Detect which cell encompasses the target text, then output its (x, y) center coordinate. 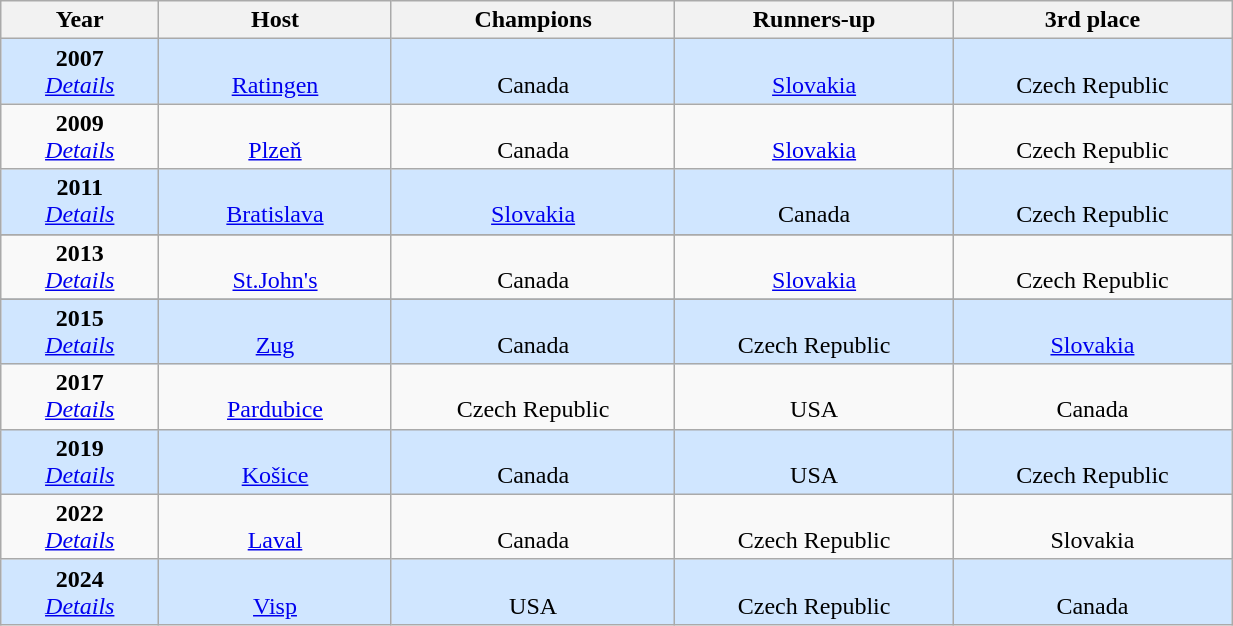
2011Details (80, 202)
St.John's (276, 266)
Košice (276, 462)
2015Details (80, 332)
Year (80, 20)
Pardubice (276, 396)
Zug (276, 332)
3rd place (1092, 20)
2022Details (80, 526)
2017Details (80, 396)
2009Details (80, 136)
Ratingen (276, 72)
Runners-up (814, 20)
Laval (276, 526)
Host (276, 20)
2019Details (80, 462)
Bratislava (276, 202)
Visp (276, 592)
Champions (533, 20)
2024Details (80, 592)
2007Details (80, 72)
2013Details (80, 266)
Plzeň (276, 136)
